Determine the [x, y] coordinate at the center of the cell enclosing the given text.  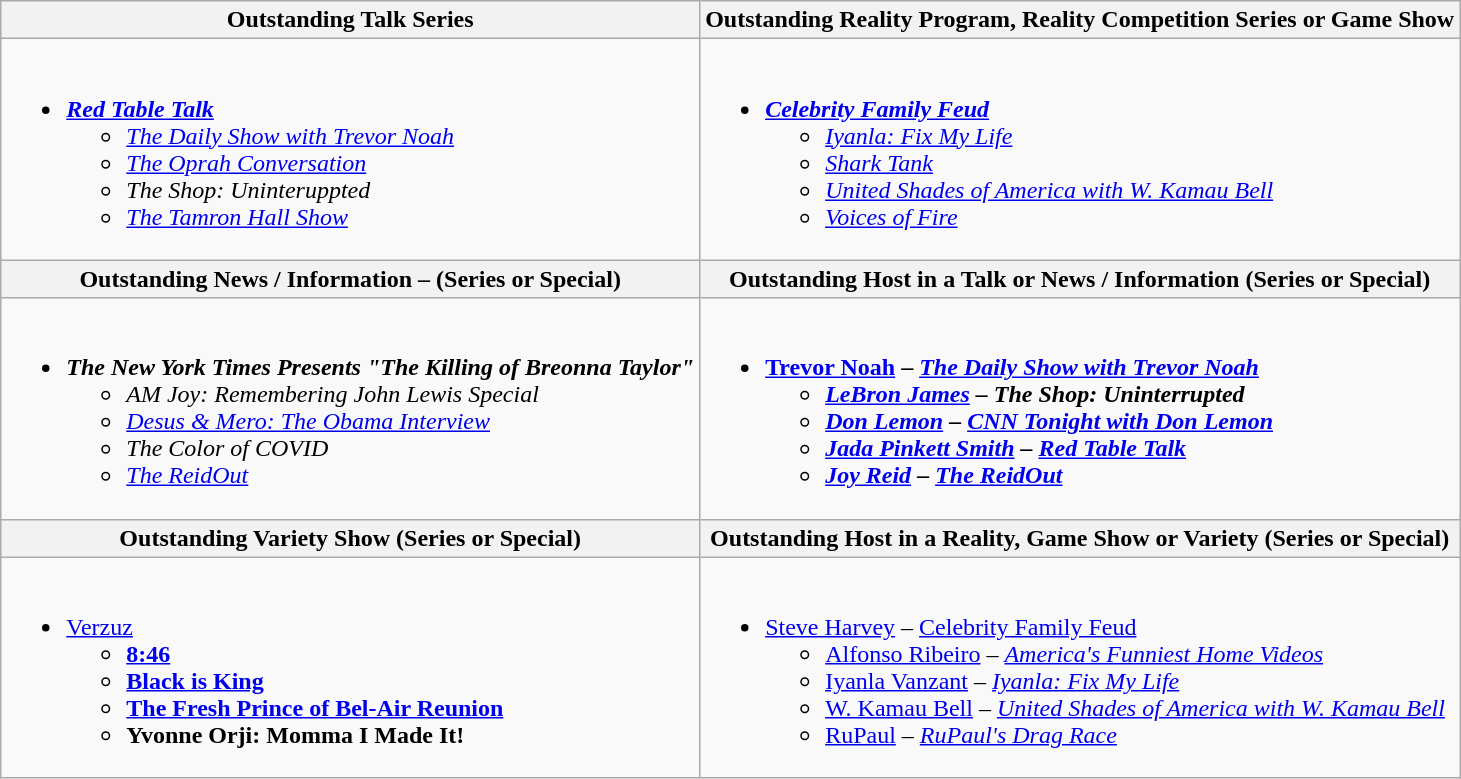
Outstanding Variety Show (Series or Special) [350, 538]
Outstanding Host in a Talk or News / Information (Series or Special) [1080, 279]
Verzuz8:46Black is KingThe Fresh Prince of Bel-Air ReunionYvonne Orji: Momma I Made It! [350, 668]
Outstanding News / Information – (Series or Special) [350, 279]
Outstanding Reality Program, Reality Competition Series or Game Show [1080, 20]
Outstanding Talk Series [350, 20]
Celebrity Family FeudIyanla: Fix My LifeShark TankUnited Shades of America with W. Kamau BellVoices of Fire [1080, 150]
Outstanding Host in a Reality, Game Show or Variety (Series or Special) [1080, 538]
Red Table TalkThe Daily Show with Trevor NoahThe Oprah ConversationThe Shop: UninterupptedThe Tamron Hall Show [350, 150]
